From the cell containing the given text, extract its center point as (X, Y) coordinate. 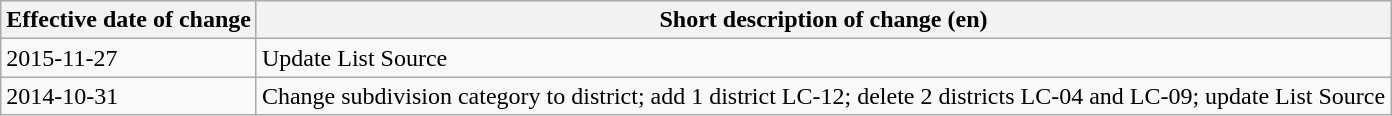
Update List Source (823, 58)
Change subdivision category to district; add 1 district LC-12; delete 2 districts LC-04 and LC-09; update List Source (823, 96)
Short description of change (en) (823, 20)
2014-10-31 (129, 96)
2015-11-27 (129, 58)
Effective date of change (129, 20)
